Scan for the cell matching the given text and deliver its [X, Y] coordinate at center. 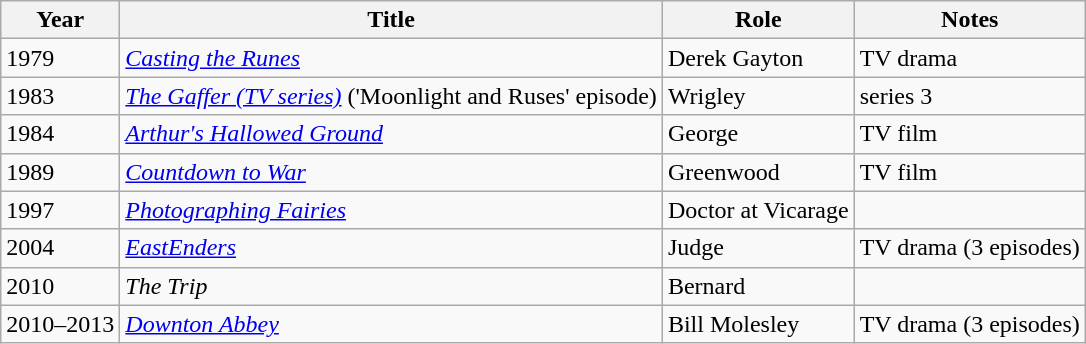
Casting the Runes [392, 58]
Judge [758, 248]
Notes [970, 20]
2010–2013 [60, 324]
Downton Abbey [392, 324]
1983 [60, 96]
1989 [60, 172]
Countdown to War [392, 172]
Photographing Fairies [392, 210]
Bernard [758, 286]
EastEnders [392, 248]
TV drama [970, 58]
Arthur's Hallowed Ground [392, 134]
1979 [60, 58]
Role [758, 20]
The Gaffer (TV series) ('Moonlight and Ruses' episode) [392, 96]
2010 [60, 286]
George [758, 134]
Year [60, 20]
The Trip [392, 286]
Greenwood [758, 172]
Derek Gayton [758, 58]
Wrigley [758, 96]
Bill Molesley [758, 324]
Doctor at Vicarage [758, 210]
1997 [60, 210]
1984 [60, 134]
series 3 [970, 96]
2004 [60, 248]
Title [392, 20]
